Return the [X, Y] coordinate for the center point of the cell that contains the specified text.  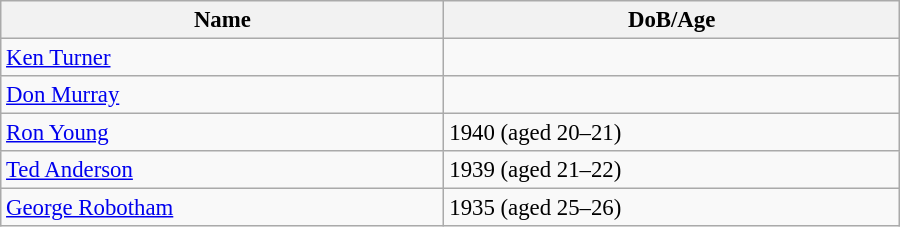
Ted Anderson [222, 170]
1939 (aged 21–22) [672, 170]
DoB/Age [672, 20]
1940 (aged 20–21) [672, 133]
George Robotham [222, 208]
Ken Turner [222, 58]
Don Murray [222, 95]
Ron Young [222, 133]
Name [222, 20]
1935 (aged 25–26) [672, 208]
